Output the [X, Y] coordinate of the center of the cell containing the given text.  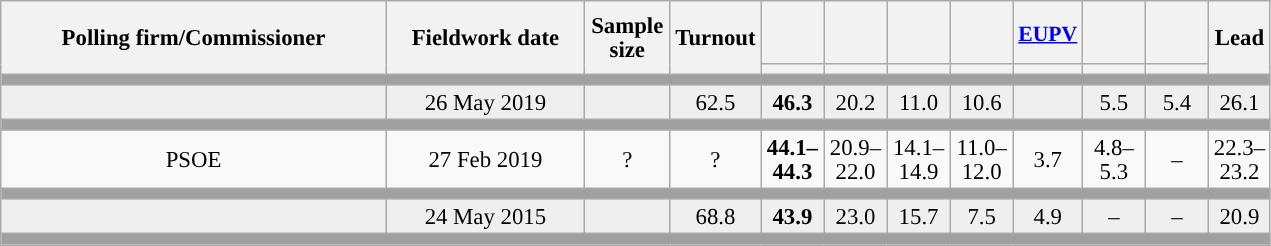
Lead [1239, 38]
23.0 [856, 218]
46.3 [792, 102]
4.9 [1048, 218]
5.5 [1114, 102]
5.4 [1176, 102]
68.8 [716, 218]
Sample size [627, 38]
15.7 [918, 218]
27 Feb 2019 [485, 160]
7.5 [982, 218]
20.2 [856, 102]
11.0–12.0 [982, 160]
11.0 [918, 102]
26.1 [1239, 102]
EUPV [1048, 32]
22.3–23.2 [1239, 160]
Turnout [716, 38]
10.6 [982, 102]
Fieldwork date [485, 38]
4.8–5.3 [1114, 160]
24 May 2015 [485, 218]
62.5 [716, 102]
20.9–22.0 [856, 160]
43.9 [792, 218]
Polling firm/Commissioner [194, 38]
26 May 2019 [485, 102]
44.1–44.3 [792, 160]
PSOE [194, 160]
3.7 [1048, 160]
14.1–14.9 [918, 160]
20.9 [1239, 218]
